Detect which cell encompasses the target text, then output its [X, Y] center coordinate. 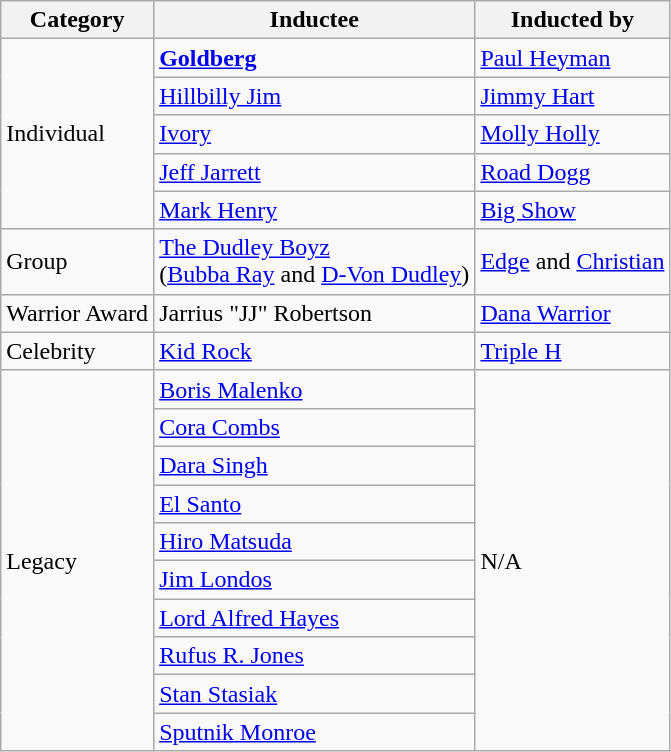
El Santo [314, 503]
Celebrity [78, 351]
Cora Combs [314, 427]
Inductee [314, 20]
Sputnik Monroe [314, 732]
Big Show [572, 210]
Dana Warrior [572, 313]
Triple H [572, 351]
N/A [572, 560]
Stan Stasiak [314, 694]
Jeff Jarrett [314, 172]
Dara Singh [314, 465]
Road Dogg [572, 172]
Hiro Matsuda [314, 542]
Warrior Award [78, 313]
Ivory [314, 134]
Goldberg [314, 58]
Jim Londos [314, 580]
Hillbilly Jim [314, 96]
Paul Heyman [572, 58]
Lord Alfred Hayes [314, 618]
Jarrius "JJ" Robertson [314, 313]
Boris Malenko [314, 389]
Edge and Christian [572, 262]
Individual [78, 134]
Group [78, 262]
Legacy [78, 560]
Jimmy Hart [572, 96]
Mark Henry [314, 210]
Inducted by [572, 20]
Category [78, 20]
Rufus R. Jones [314, 656]
Molly Holly [572, 134]
Kid Rock [314, 351]
The Dudley Boyz(Bubba Ray and D-Von Dudley) [314, 262]
